Output the (X, Y) coordinate of the center of the cell containing the given text.  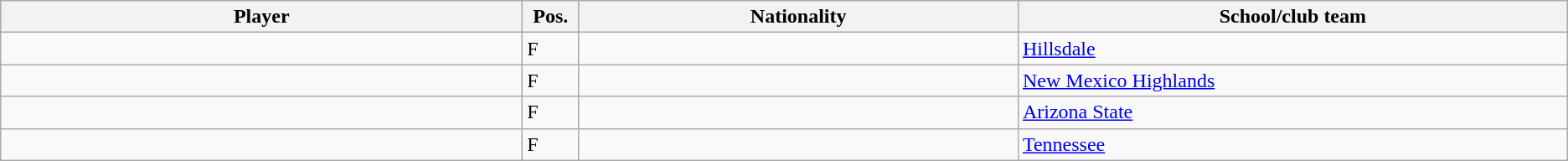
Nationality (799, 17)
Arizona State (1292, 112)
Pos. (551, 17)
New Mexico Highlands (1292, 80)
School/club team (1292, 17)
Player (261, 17)
Tennessee (1292, 144)
Hillsdale (1292, 49)
